Capture the cell that displays the provided text and extract its [X, Y] central coordinate. 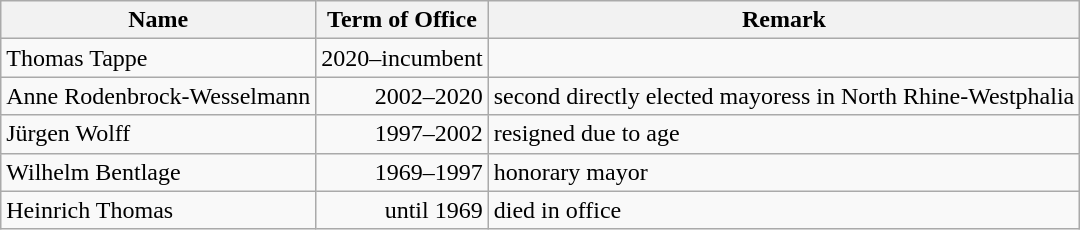
Heinrich Thomas [158, 210]
died in office [784, 210]
until 1969 [402, 210]
resigned due to age [784, 134]
Remark [784, 20]
2020–incumbent [402, 58]
1969–1997 [402, 172]
Name [158, 20]
Anne Rodenbrock-Wesselmann [158, 96]
second directly elected mayoress in North Rhine-Westphalia [784, 96]
1997–2002 [402, 134]
Jürgen Wolff [158, 134]
2002–2020 [402, 96]
Wilhelm Bentlage [158, 172]
honorary mayor [784, 172]
Term of Office [402, 20]
Thomas Tappe [158, 58]
